Detect which cell encompasses the target text, then output its [X, Y] center coordinate. 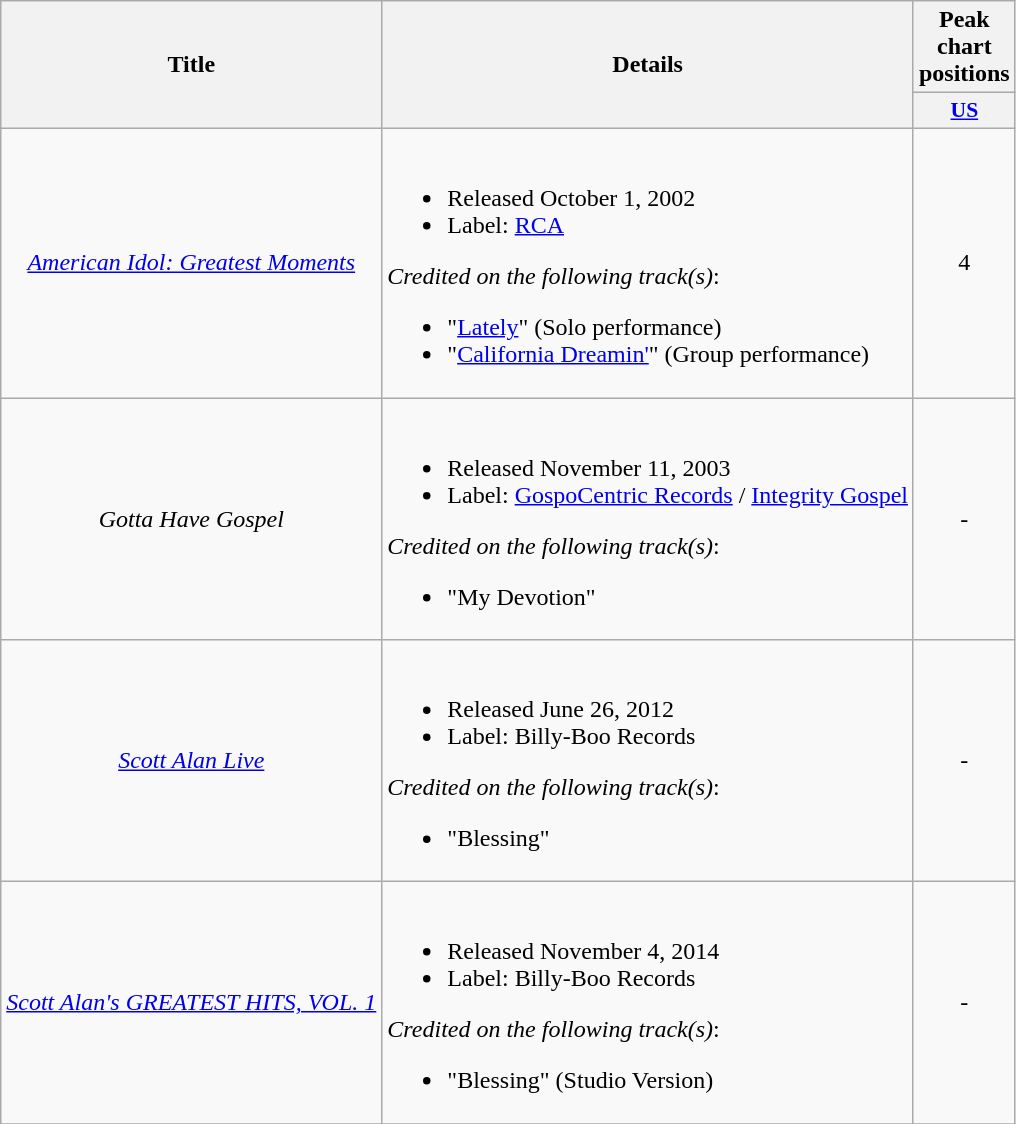
Title [192, 65]
Peak chart positions [964, 47]
Released October 1, 2002Label: RCACredited on the following track(s):"Lately" (Solo performance)"California Dreamin'" (Group performance) [648, 262]
Gotta Have Gospel [192, 519]
American Idol: Greatest Moments [192, 262]
Details [648, 65]
Released June 26, 2012Label: Billy-Boo RecordsCredited on the following track(s):"Blessing" [648, 761]
US [964, 111]
Scott Alan's GREATEST HITS, VOL. 1 [192, 1003]
4 [964, 262]
Scott Alan Live [192, 761]
Released November 4, 2014Label: Billy-Boo RecordsCredited on the following track(s):"Blessing" (Studio Version) [648, 1003]
Released November 11, 2003Label: GospoCentric Records / Integrity GospelCredited on the following track(s):"My Devotion" [648, 519]
